Determine the (X, Y) coordinate at the center of the cell enclosing the given text.  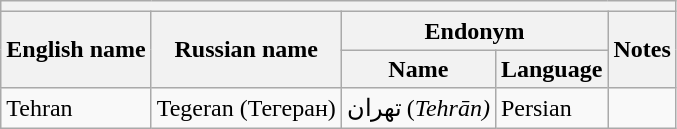
Notes (642, 50)
Endonym (474, 31)
Persian (551, 108)
Name (418, 69)
تهران (Tehrān) (418, 108)
Language (551, 69)
Tegeran (Тегеран) (246, 108)
English name (76, 50)
Tehran (76, 108)
Russian name (246, 50)
